For the text-containing cell, return its midpoint in (x, y) coordinate format. 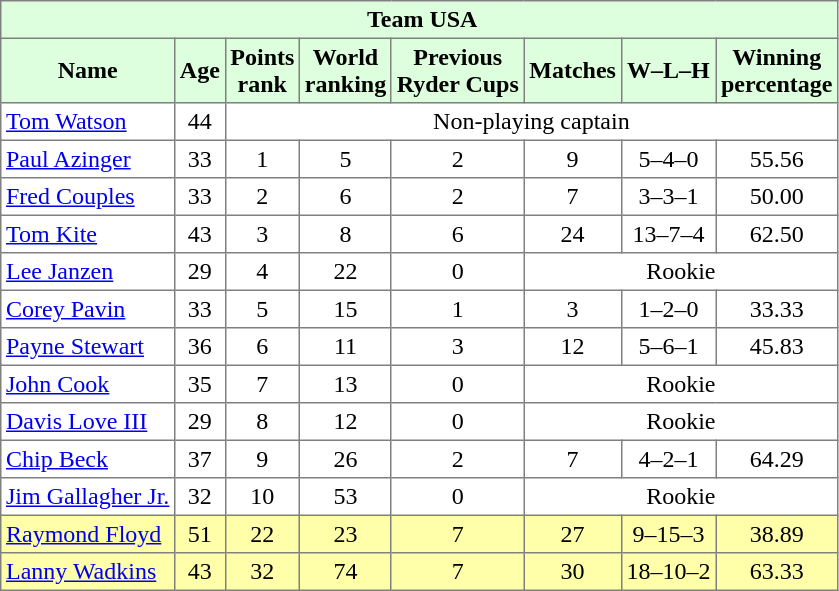
Matches (572, 70)
55.56 (777, 159)
51 (200, 534)
Corey Pavin (88, 309)
5–6–1 (668, 347)
63.33 (777, 572)
Payne Stewart (88, 347)
9–15–3 (668, 534)
37 (200, 459)
38.89 (777, 534)
Pointsrank (262, 70)
64.29 (777, 459)
Tom Watson (88, 122)
Team USA (420, 20)
Tom Kite (88, 234)
5–4–0 (668, 159)
74 (346, 572)
4 (262, 272)
Worldranking (346, 70)
23 (346, 534)
27 (572, 534)
24 (572, 234)
50.00 (777, 197)
33.33 (777, 309)
PreviousRyder Cups (458, 70)
15 (346, 309)
30 (572, 572)
10 (262, 497)
35 (200, 384)
Winningpercentage (777, 70)
18–10–2 (668, 572)
3–3–1 (668, 197)
13–7–4 (668, 234)
Jim Gallagher Jr. (88, 497)
Raymond Floyd (88, 534)
62.50 (777, 234)
4–2–1 (668, 459)
Lanny Wadkins (88, 572)
John Cook (88, 384)
26 (346, 459)
44 (200, 122)
11 (346, 347)
Non-playing captain (532, 122)
Paul Azinger (88, 159)
Fred Couples (88, 197)
36 (200, 347)
Age (200, 70)
Chip Beck (88, 459)
Davis Love III (88, 422)
1–2–0 (668, 309)
Lee Janzen (88, 272)
53 (346, 497)
W–L–H (668, 70)
45.83 (777, 347)
Name (88, 70)
13 (346, 384)
